Capture the cell that displays the provided text and extract its [X, Y] central coordinate. 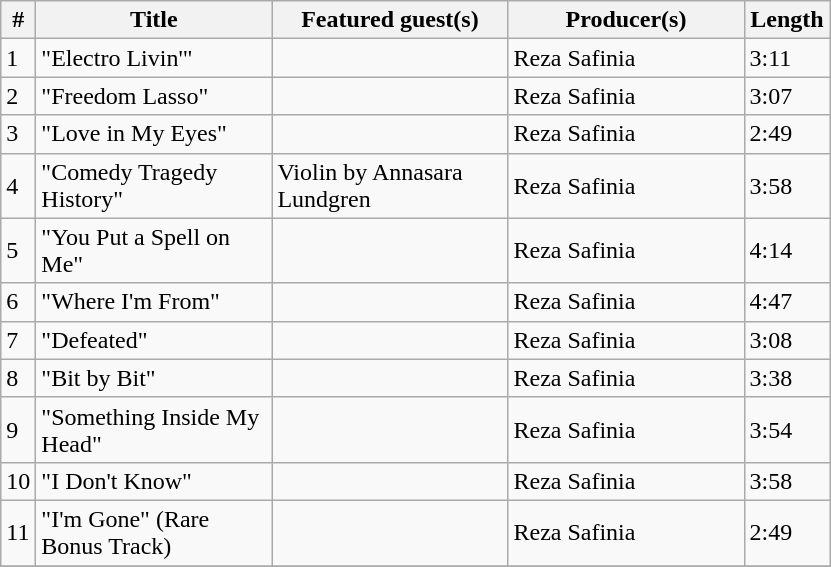
"Where I'm From" [154, 302]
"I'm Gone" (Rare Bonus Track) [154, 532]
9 [18, 430]
11 [18, 532]
Violin by Annasara Lundgren [390, 186]
1 [18, 58]
"Something Inside My Head" [154, 430]
"I Don't Know" [154, 481]
Featured guest(s) [390, 20]
3:08 [787, 340]
4:14 [787, 250]
6 [18, 302]
4 [18, 186]
5 [18, 250]
Title [154, 20]
3:38 [787, 378]
2 [18, 96]
# [18, 20]
3:07 [787, 96]
Length [787, 20]
3:54 [787, 430]
"Electro Livin'" [154, 58]
7 [18, 340]
3 [18, 134]
Producer(s) [626, 20]
"Comedy Tragedy History" [154, 186]
"Bit by Bit" [154, 378]
"You Put a Spell on Me" [154, 250]
8 [18, 378]
"Love in My Eyes" [154, 134]
"Freedom Lasso" [154, 96]
4:47 [787, 302]
3:11 [787, 58]
"Defeated" [154, 340]
10 [18, 481]
